Identify which cell holds the provided text, then report its [X, Y] central coordinate. 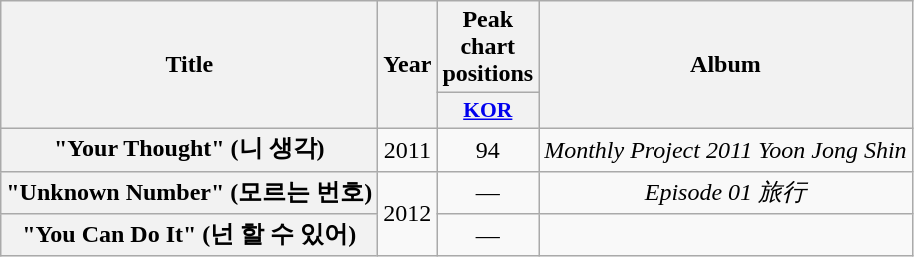
94 [488, 150]
"You Can Do It" (넌 할 수 있어) [190, 236]
Peak chart positions [488, 47]
"Your Thought" (니 생각) [190, 150]
2012 [408, 214]
"Unknown Number" (모르는 번호) [190, 192]
KOR [488, 111]
Episode 01 旅行 [726, 192]
Title [190, 65]
Monthly Project 2011 Yoon Jong Shin [726, 150]
2011 [408, 150]
Year [408, 65]
Album [726, 65]
